Scan for the cell matching the given text and deliver its [X, Y] coordinate at center. 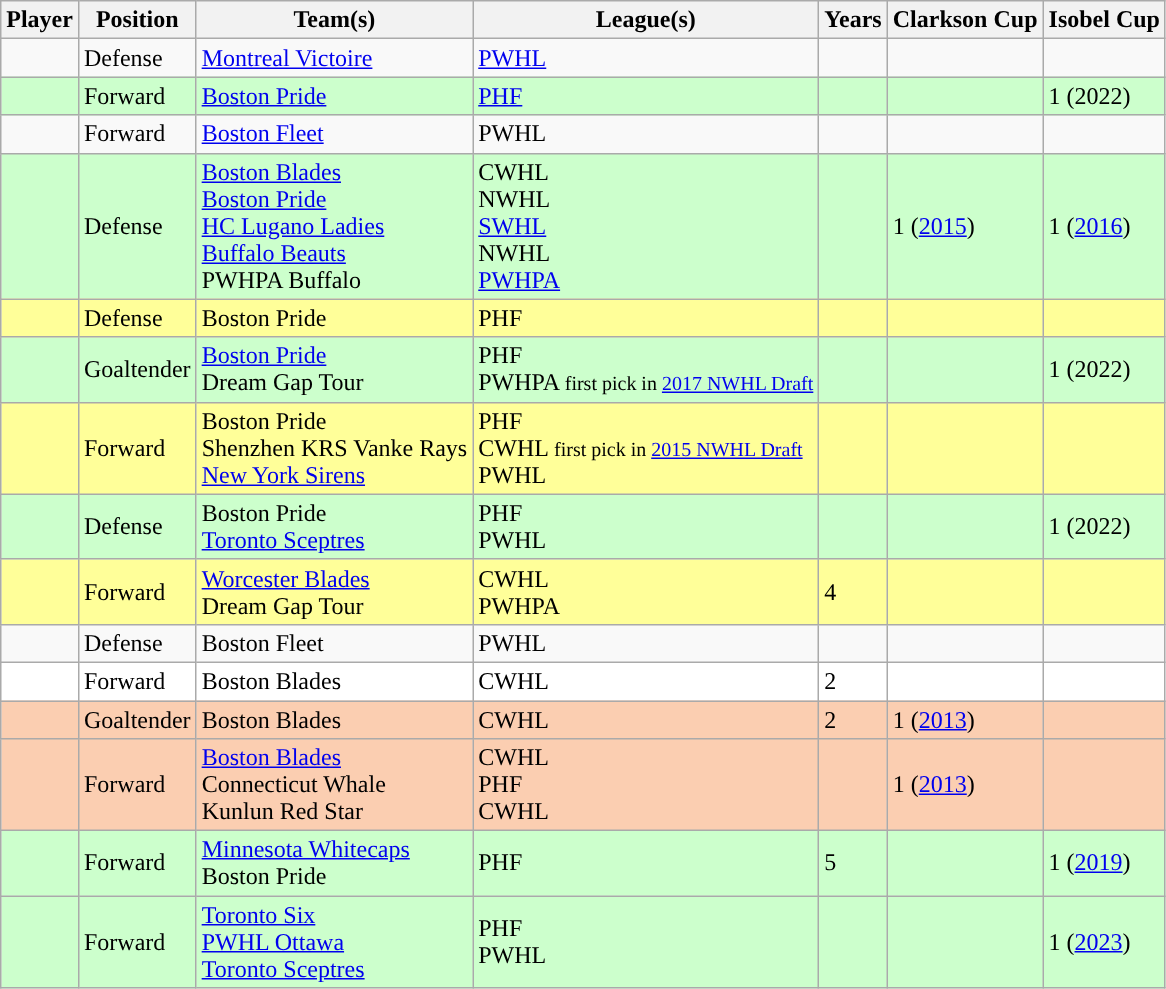
1 (2019) [1104, 864]
Boston PrideToronto Sceptres [334, 526]
Player [40, 20]
Isobel Cup [1104, 20]
Position [137, 20]
Clarkson Cup [965, 20]
Boston BladesConnecticut WhaleKunlun Red Star [334, 785]
CWHLPWHPA [646, 592]
Team(s) [334, 20]
PHFCWHL first pick in 2015 NWHL DraftPWHL [646, 448]
League(s) [646, 20]
1 (2015) [965, 226]
5 [853, 864]
Years [853, 20]
Toronto SixPWHL OttawaToronto Sceptres [334, 942]
Worcester BladesDream Gap Tour [334, 592]
Boston PrideDream Gap Tour [334, 370]
4 [853, 592]
1 (2016) [1104, 226]
Boston PrideShenzhen KRS Vanke RaysNew York Sirens [334, 448]
CWHLNWHLSWHLNWHLPWHPA [646, 226]
Montreal Victoire [334, 58]
1 (2023) [1104, 942]
CWHLPHFCWHL [646, 785]
Minnesota WhitecapsBoston Pride [334, 864]
Boston BladesBoston PrideHC Lugano LadiesBuffalo BeautsPWHPA Buffalo [334, 226]
PHFPWHPA first pick in 2017 NWHL Draft [646, 370]
